Return [X, Y] of the center of cell containing provided text 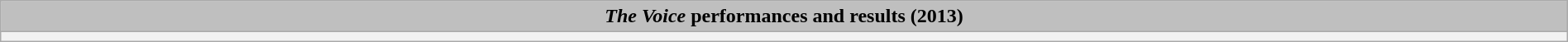
The Voice performances and results (2013) [784, 16]
